Search for the cell housing the specified text and yield its (X, Y) center coordinate. 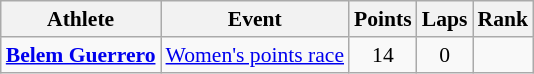
Athlete (81, 19)
Belem Guerrero (81, 55)
Laps (445, 19)
0 (445, 55)
Rank (502, 19)
14 (383, 55)
Points (383, 19)
Event (256, 19)
Women's points race (256, 55)
